Pinpoint the cell where the given text exists, returning its (x, y) midpoint coordinate. 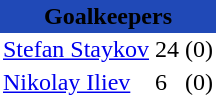
Stefan Staykov (76, 50)
24 (167, 50)
Goalkeepers (108, 16)
(0) (199, 50)
